Find where the given text appears and provide that cell's center as [x, y] coordinate. 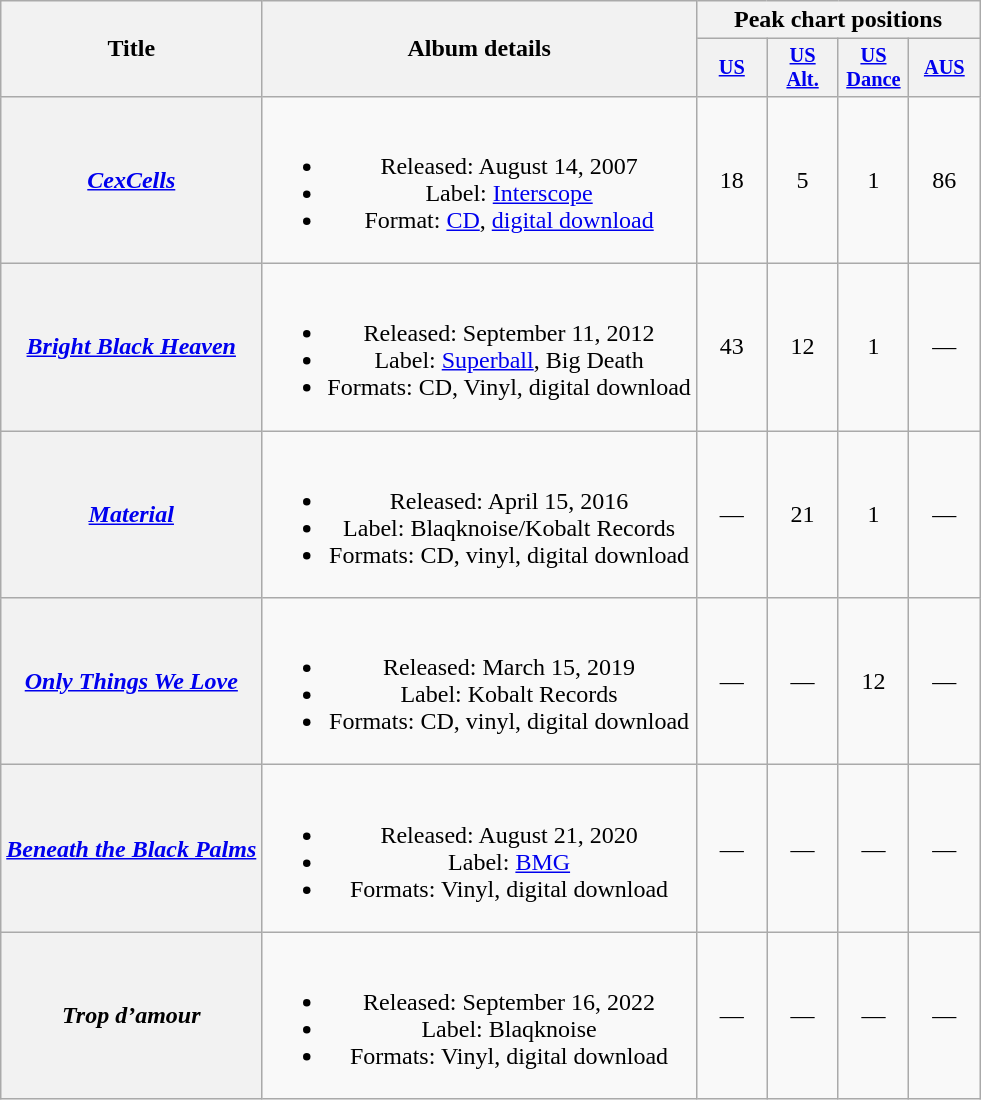
21 [802, 514]
Released: September 11, 2012Label: Superball, Big DeathFormats: CD, Vinyl, digital download [480, 348]
USAlt. [802, 68]
Released: March 15, 2019Label: Kobalt RecordsFormats: CD, vinyl, digital download [480, 682]
Released: September 16, 2022Label: BlaqknoiseFormats: Vinyl, digital download [480, 1016]
Material [132, 514]
Released: August 21, 2020Label: BMGFormats: Vinyl, digital download [480, 848]
5 [802, 180]
18 [732, 180]
US [732, 68]
USDance [874, 68]
Peak chart positions [838, 20]
Released: April 15, 2016Label: Blaqknoise/Kobalt RecordsFormats: CD, vinyl, digital download [480, 514]
43 [732, 348]
AUS [944, 68]
Album details [480, 49]
Released: August 14, 2007Label: InterscopeFormat: CD, digital download [480, 180]
Title [132, 49]
Trop d’amour [132, 1016]
Only Things We Love [132, 682]
CexCells [132, 180]
Beneath the Black Palms [132, 848]
86 [944, 180]
Bright Black Heaven [132, 348]
